Scan for the cell matching the given text and deliver its (x, y) coordinate at center. 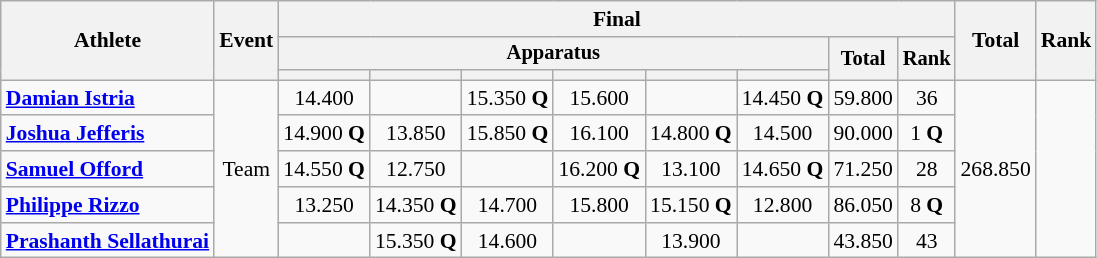
14.350 Q (416, 205)
14.500 (783, 134)
Samuel Offord (108, 169)
15.800 (599, 205)
86.050 (862, 205)
Apparatus (553, 54)
15.600 (599, 98)
16.200 Q (599, 169)
Joshua Jefferis (108, 134)
14.900 Q (324, 134)
Event (246, 40)
90.000 (862, 134)
Athlete (108, 40)
Team (246, 169)
14.550 Q (324, 169)
Final (616, 19)
12.750 (416, 169)
268.850 (995, 169)
13.100 (691, 169)
Damian Istria (108, 98)
15.850 Q (508, 134)
Philippe Rizzo (108, 205)
13.250 (324, 205)
15.150 Q (691, 205)
16.100 (599, 134)
71.250 (862, 169)
8 Q (927, 205)
1 Q (927, 134)
36 (927, 98)
15.350 Q (508, 98)
13.850 (416, 134)
12.800 (783, 205)
14.650 Q (783, 169)
14.800 Q (691, 134)
14.450 Q (783, 98)
59.800 (862, 98)
14.700 (508, 205)
14.400 (324, 98)
28 (927, 169)
